Output the (X, Y) coordinate of the center of the cell containing the given text.  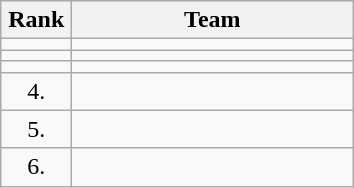
Team (212, 20)
Rank (36, 20)
4. (36, 91)
6. (36, 167)
5. (36, 129)
